From the cell containing the given text, extract its center point as [x, y] coordinate. 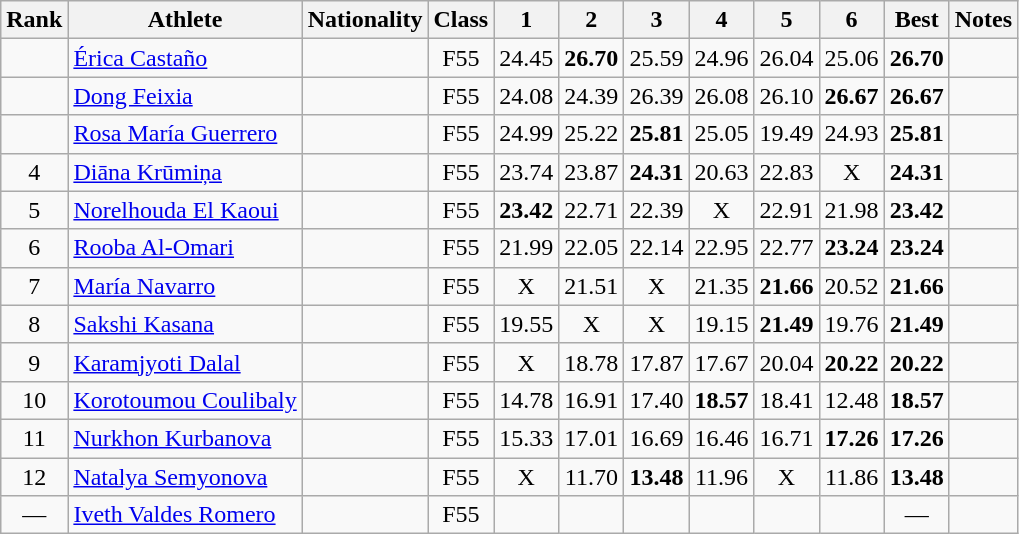
24.45 [526, 58]
11.96 [722, 477]
24.93 [852, 134]
20.63 [722, 172]
20.52 [852, 286]
24.96 [722, 58]
22.95 [722, 248]
25.06 [852, 58]
22.83 [786, 172]
23.74 [526, 172]
19.55 [526, 324]
8 [34, 324]
22.14 [656, 248]
16.69 [656, 438]
19.15 [722, 324]
18.78 [592, 362]
María Navarro [185, 286]
20.04 [786, 362]
17.67 [722, 362]
Rooba Al-Omari [185, 248]
15.33 [526, 438]
16.71 [786, 438]
24.39 [592, 96]
Karamjyoti Dalal [185, 362]
Sakshi Kasana [185, 324]
25.05 [722, 134]
Nationality [365, 20]
Nurkhon Kurbanova [185, 438]
22.39 [656, 210]
11 [34, 438]
11.86 [852, 477]
Natalya Semyonova [185, 477]
14.78 [526, 400]
12.48 [852, 400]
17.40 [656, 400]
25.22 [592, 134]
Class [461, 20]
22.91 [786, 210]
Diāna Krūmiņa [185, 172]
22.71 [592, 210]
Korotoumou Coulibaly [185, 400]
25.59 [656, 58]
Norelhouda El Kaoui [185, 210]
Érica Castaño [185, 58]
16.46 [722, 438]
22.05 [592, 248]
22.77 [786, 248]
1 [526, 20]
17.87 [656, 362]
Best [916, 20]
21.99 [526, 248]
Notes [983, 20]
26.08 [722, 96]
21.35 [722, 286]
18.41 [786, 400]
9 [34, 362]
19.49 [786, 134]
24.99 [526, 134]
Rosa María Guerrero [185, 134]
26.39 [656, 96]
2 [592, 20]
7 [34, 286]
Dong Feixia [185, 96]
26.04 [786, 58]
17.01 [592, 438]
23.87 [592, 172]
Iveth Valdes Romero [185, 515]
21.51 [592, 286]
19.76 [852, 324]
10 [34, 400]
12 [34, 477]
Athlete [185, 20]
3 [656, 20]
11.70 [592, 477]
26.10 [786, 96]
21.98 [852, 210]
16.91 [592, 400]
Rank [34, 20]
24.08 [526, 96]
